Find where the given text appears and provide that cell's center as (X, Y) coordinate. 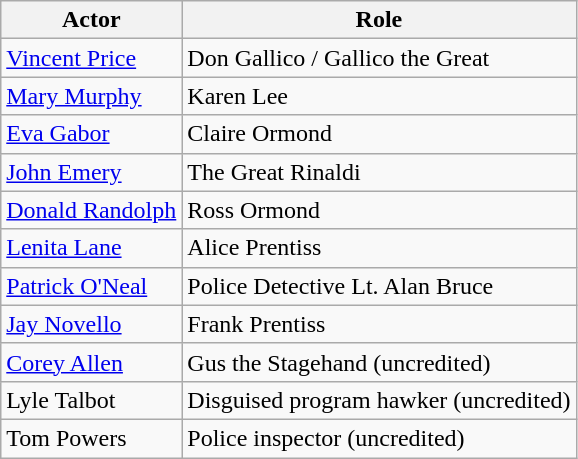
Police inspector (uncredited) (379, 438)
Ross Ormond (379, 210)
Karen Lee (379, 96)
Frank Prentiss (379, 324)
Role (379, 20)
Lenita Lane (92, 248)
Vincent Price (92, 58)
Donald Randolph (92, 210)
Tom Powers (92, 438)
Don Gallico / Gallico the Great (379, 58)
The Great Rinaldi (379, 172)
Mary Murphy (92, 96)
Alice Prentiss (379, 248)
Police Detective Lt. Alan Bruce (379, 286)
Patrick O'Neal (92, 286)
John Emery (92, 172)
Claire Ormond (379, 134)
Disguised program hawker (uncredited) (379, 400)
Lyle Talbot (92, 400)
Gus the Stagehand (uncredited) (379, 362)
Actor (92, 20)
Corey Allen (92, 362)
Jay Novello (92, 324)
Eva Gabor (92, 134)
